Find where the given text appears and provide that cell's center as (X, Y) coordinate. 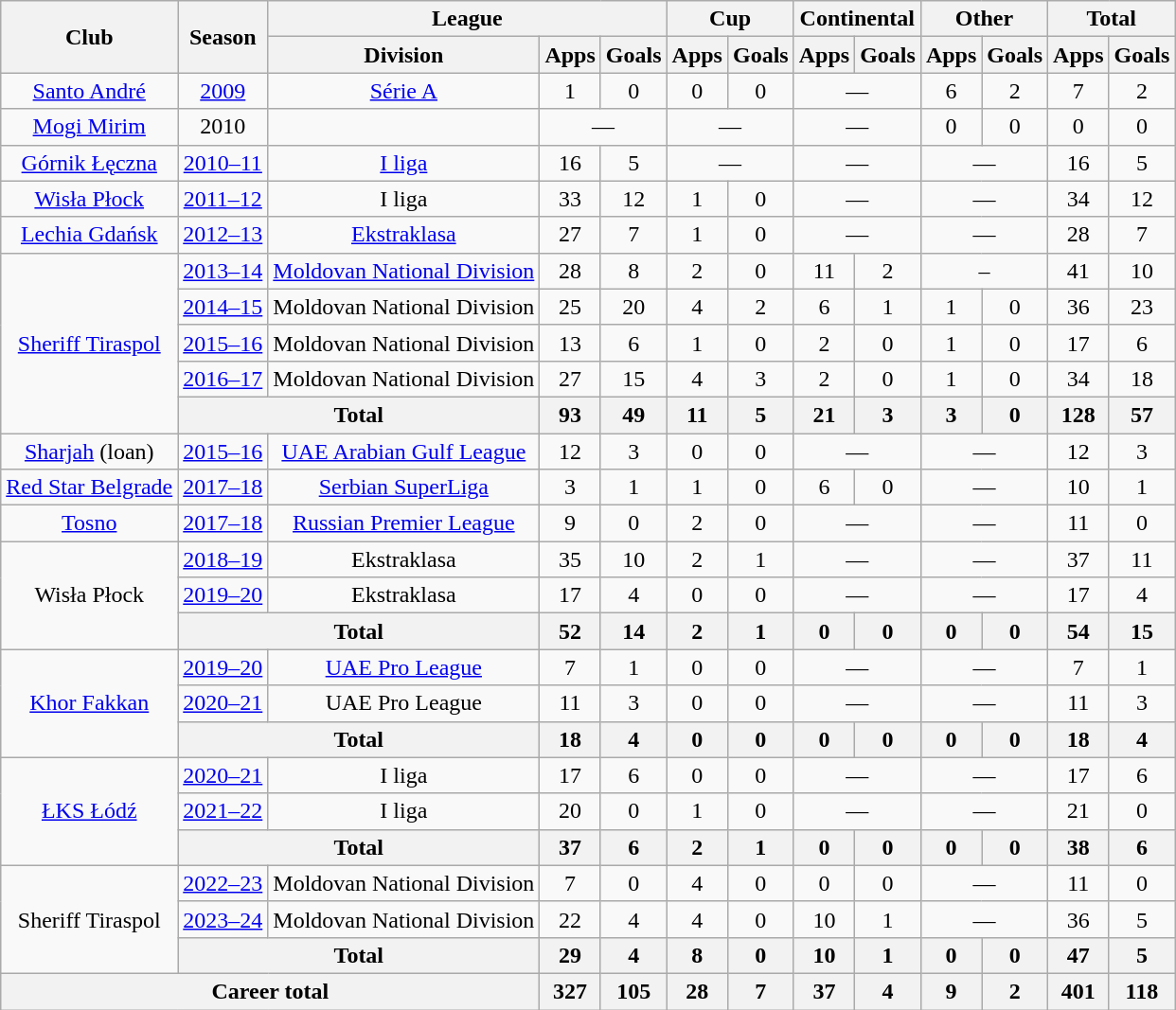
Division (403, 55)
Club (89, 37)
57 (1142, 415)
Red Star Belgrade (89, 487)
105 (633, 991)
League (468, 19)
52 (570, 631)
ŁKS Łódź (89, 811)
Górnik Łęczna (89, 163)
29 (570, 955)
49 (633, 415)
2018–19 (223, 559)
35 (570, 559)
2010–11 (223, 163)
UAE Arabian Gulf League (403, 452)
23 (1142, 307)
2016–17 (223, 379)
33 (570, 199)
2014–15 (223, 307)
Sharjah (loan) (89, 452)
Continental (857, 19)
Career total (271, 991)
Serbian SuperLiga (403, 487)
Lechia Gdańsk (89, 235)
Santo André (89, 91)
Khor Fakkan (89, 703)
Tosno (89, 523)
2021–22 (223, 811)
Série A (403, 91)
93 (570, 415)
2010 (223, 127)
2012–13 (223, 235)
Russian Premier League (403, 523)
2011–12 (223, 199)
22 (570, 919)
Other (984, 19)
47 (1078, 955)
41 (1078, 271)
Cup (730, 19)
Mogi Mirim (89, 127)
14 (633, 631)
128 (1078, 415)
38 (1078, 847)
2022–23 (223, 883)
118 (1142, 991)
401 (1078, 991)
25 (570, 307)
2009 (223, 91)
2023–24 (223, 919)
13 (570, 343)
54 (1078, 631)
2013–14 (223, 271)
– (984, 271)
Season (223, 37)
327 (570, 991)
